Search for the cell housing the specified text and yield its [x, y] center coordinate. 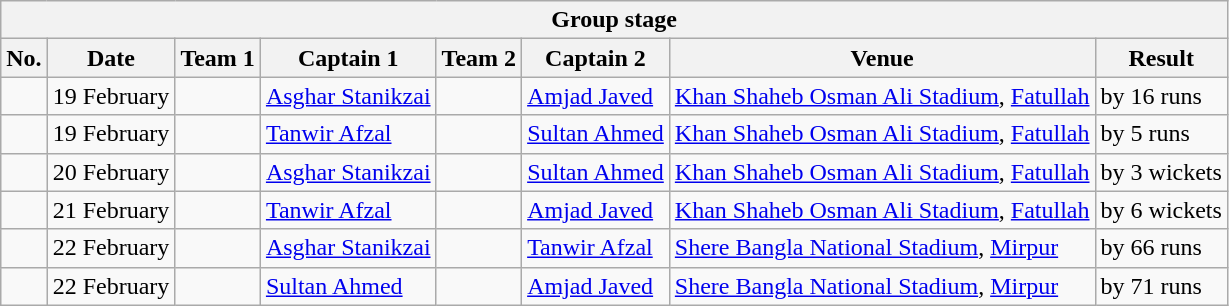
20 February [111, 172]
Team 2 [479, 58]
No. [24, 58]
by 16 runs [1161, 96]
Venue [882, 58]
Team 1 [218, 58]
by 71 runs [1161, 286]
21 February [111, 210]
by 66 runs [1161, 248]
by 6 wickets [1161, 210]
Captain 1 [348, 58]
Group stage [614, 20]
by 3 wickets [1161, 172]
Result [1161, 58]
by 5 runs [1161, 134]
Captain 2 [596, 58]
Date [111, 58]
